Find where the given text appears and provide that cell's center as (x, y) coordinate. 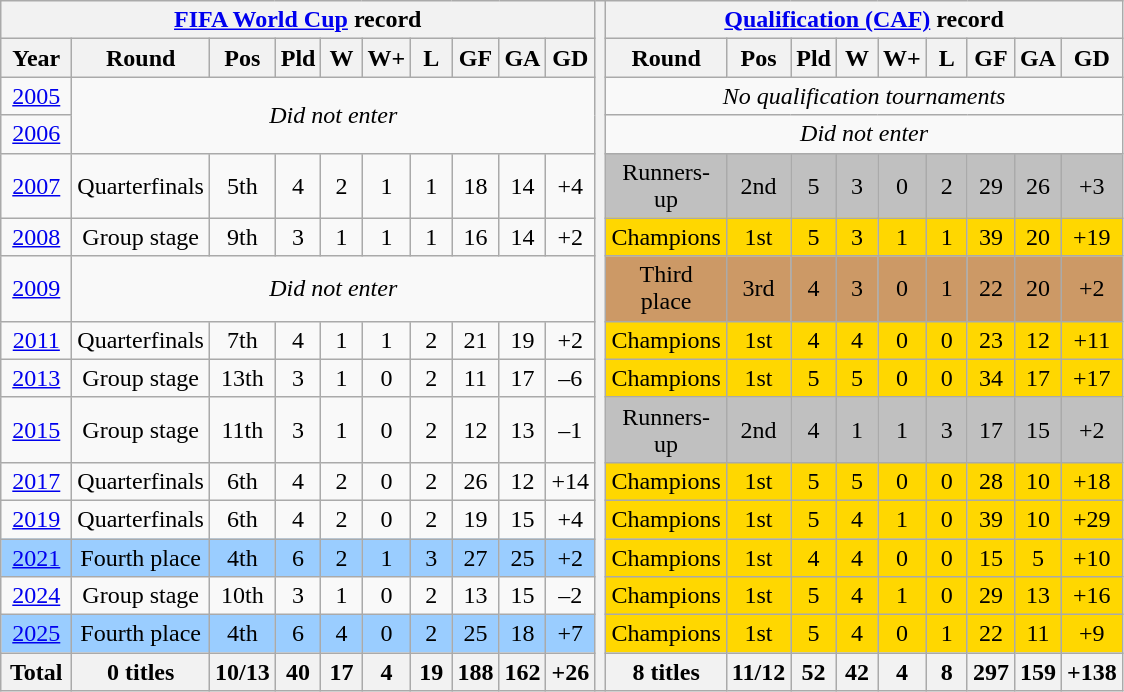
188 (476, 672)
+16 (1092, 596)
+17 (1092, 378)
2025 (36, 634)
2017 (36, 481)
159 (1038, 672)
+19 (1092, 237)
9th (242, 237)
16 (476, 237)
0 titles (141, 672)
10/13 (242, 672)
3rd (758, 288)
+138 (1092, 672)
10th (242, 596)
21 (476, 340)
23 (990, 340)
–1 (570, 430)
2019 (36, 519)
+3 (1092, 186)
+14 (570, 481)
Third place (666, 288)
34 (990, 378)
–6 (570, 378)
Year (36, 58)
+29 (1092, 519)
162 (522, 672)
FIFA World Cup record (298, 20)
2015 (36, 430)
13th (242, 378)
+26 (570, 672)
52 (814, 672)
Total (36, 672)
+7 (570, 634)
–2 (570, 596)
42 (856, 672)
2024 (36, 596)
2008 (36, 237)
28 (990, 481)
+11 (1092, 340)
2013 (36, 378)
No qualification tournaments (864, 96)
+10 (1092, 557)
2007 (36, 186)
2005 (36, 96)
Qualification (CAF) record (864, 20)
2021 (36, 557)
7th (242, 340)
11/12 (758, 672)
40 (298, 672)
5th (242, 186)
+9 (1092, 634)
11th (242, 430)
+18 (1092, 481)
2009 (36, 288)
8 (946, 672)
8 titles (666, 672)
2011 (36, 340)
297 (990, 672)
2006 (36, 134)
27 (476, 557)
